Extract the (X, Y) coordinate from the center of the cell holding the provided text.  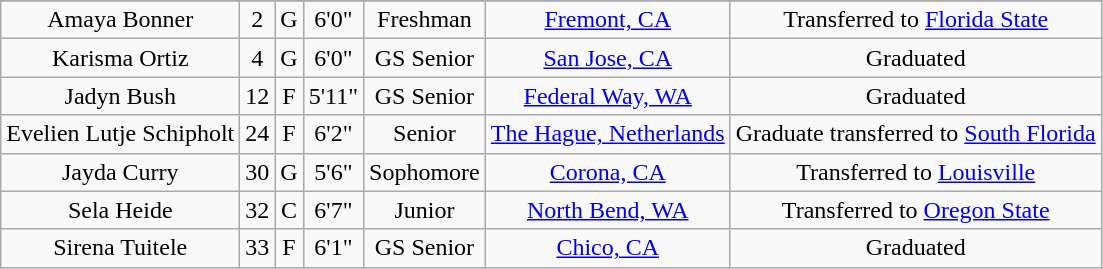
Evelien Lutje Schipholt (120, 134)
San Jose, CA (608, 58)
Transferred to Florida State (916, 20)
Amaya Bonner (120, 20)
6'7" (333, 210)
Sirena Tuitele (120, 248)
5'6" (333, 172)
Transferred to Louisville (916, 172)
North Bend, WA (608, 210)
4 (258, 58)
Corona, CA (608, 172)
Sela Heide (120, 210)
Senior (425, 134)
Jadyn Bush (120, 96)
2 (258, 20)
Graduate transferred to South Florida (916, 134)
12 (258, 96)
Federal Way, WA (608, 96)
Karisma Ortiz (120, 58)
Sophomore (425, 172)
6'2" (333, 134)
Chico, CA (608, 248)
Jayda Curry (120, 172)
30 (258, 172)
C (289, 210)
32 (258, 210)
The Hague, Netherlands (608, 134)
24 (258, 134)
Freshman (425, 20)
33 (258, 248)
Fremont, CA (608, 20)
6'1" (333, 248)
5'11" (333, 96)
Transferred to Oregon State (916, 210)
Junior (425, 210)
